Identify which cell holds the provided text, then report its [x, y] central coordinate. 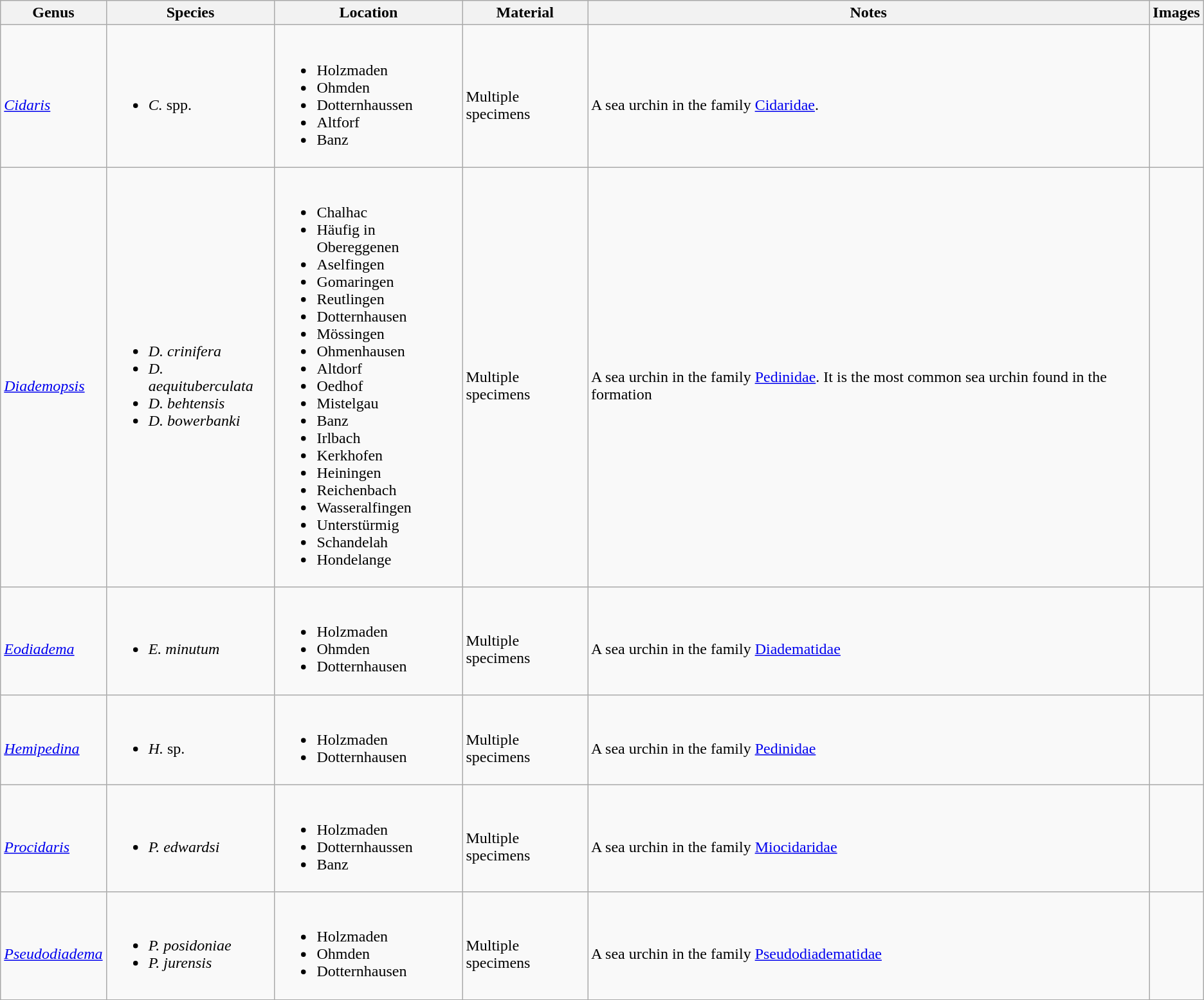
A sea urchin in the family Pedinidae. It is the most common sea urchin found in the formation [868, 377]
A sea urchin in the family Pedinidae [868, 740]
Genus [53, 13]
A sea urchin in the family Cidaridae. [868, 96]
C. spp. [190, 96]
Notes [868, 13]
HolzmadenDotternhausen [369, 740]
Diademopsis [53, 377]
P. edwardsi [190, 839]
Material [525, 13]
A sea urchin in the family Pseudodiadematidae [868, 945]
HolzmadenDotternhaussenBanz [369, 839]
Species [190, 13]
HolzmadenOhmdenDotternhaussenAltforfBanz [369, 96]
P. posidoniaeP. jurensis [190, 945]
Hemipedina [53, 740]
H. sp. [190, 740]
A sea urchin in the family Diadematidae [868, 641]
Cidaris [53, 96]
A sea urchin in the family Miocidaridae [868, 839]
Images [1176, 13]
Location [369, 13]
D. criniferaD. aequituberculataD. behtensisD. bowerbanki [190, 377]
Pseudodiadema [53, 945]
E. minutum [190, 641]
Procidaris [53, 839]
Eodiadema [53, 641]
